Pinpoint the cell where the given text exists, returning its (x, y) midpoint coordinate. 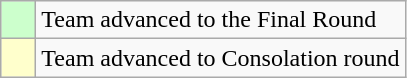
Team advanced to Consolation round (220, 58)
Team advanced to the Final Round (220, 20)
